Provide the (x, y) coordinate of the cell's center where the given text is located.  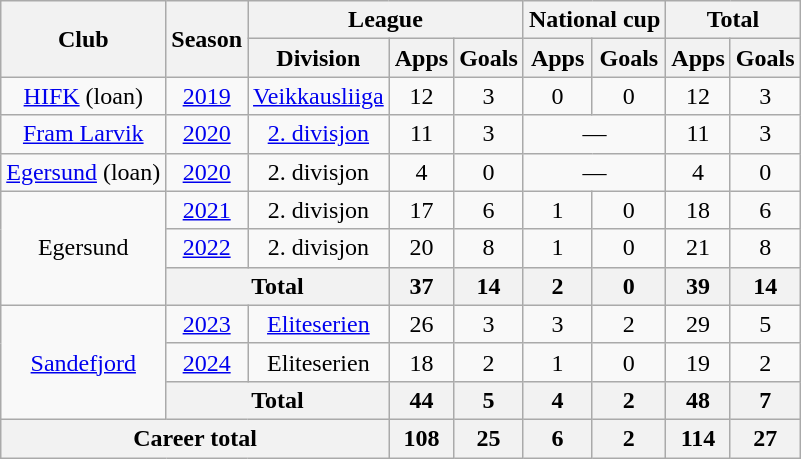
Season (207, 39)
Club (84, 39)
48 (698, 400)
7 (765, 400)
2024 (207, 362)
Sandefjord (84, 362)
Career total (195, 438)
HIFK (loan) (84, 96)
National cup (594, 20)
2021 (207, 210)
Fram Larvik (84, 134)
44 (421, 400)
League (386, 20)
21 (698, 248)
20 (421, 248)
26 (421, 324)
Egersund (loan) (84, 172)
2019 (207, 96)
2023 (207, 324)
19 (698, 362)
Veikkausliiga (319, 96)
17 (421, 210)
114 (698, 438)
25 (489, 438)
Egersund (84, 248)
108 (421, 438)
Division (319, 58)
29 (698, 324)
27 (765, 438)
2022 (207, 248)
37 (421, 286)
39 (698, 286)
